Return the [x, y] coordinate for the center point of the cell that contains the specified text.  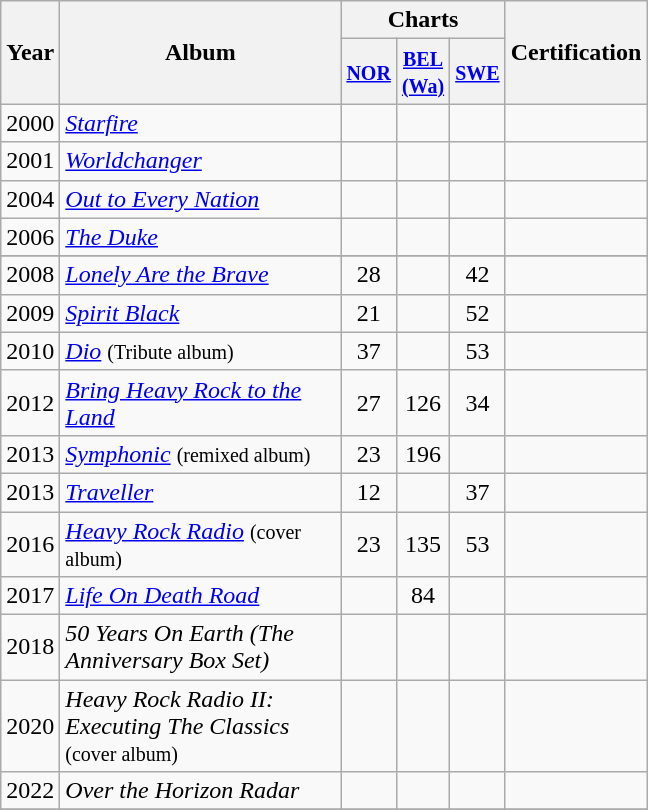
2008 [30, 275]
12 [369, 492]
Symphonic (remixed album) [200, 454]
34 [478, 402]
21 [369, 313]
2017 [30, 596]
2000 [30, 123]
BEL (Wa) [422, 72]
Starfire [200, 123]
2018 [30, 648]
Spirit Black [200, 313]
2009 [30, 313]
Over the Horizon Radar [200, 791]
Year [30, 52]
28 [369, 275]
2006 [30, 237]
Heavy Rock Radio II: Executing The Classics (cover album) [200, 726]
27 [369, 402]
Traveller [200, 492]
2001 [30, 161]
196 [422, 454]
SWE [478, 72]
42 [478, 275]
Certification [576, 52]
Out to Every Nation [200, 199]
2004 [30, 199]
Lonely Are the Brave [200, 275]
Life On Death Road [200, 596]
126 [422, 402]
NOR [369, 72]
2016 [30, 544]
2010 [30, 351]
52 [478, 313]
Worldchanger [200, 161]
135 [422, 544]
Bring Heavy Rock to the Land [200, 402]
2012 [30, 402]
The Duke [200, 237]
Album [200, 52]
50 Years On Earth (The Anniversary Box Set) [200, 648]
Heavy Rock Radio (cover album) [200, 544]
2022 [30, 791]
Charts [423, 20]
Dio (Tribute album) [200, 351]
84 [422, 596]
2020 [30, 726]
